Find where the given text appears and provide that cell's center as (x, y) coordinate. 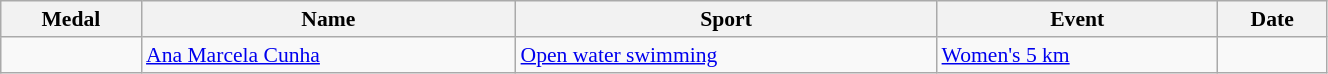
Medal (71, 19)
Event (1078, 19)
Name (328, 19)
Women's 5 km (1078, 55)
Open water swimming (726, 55)
Date (1272, 19)
Ana Marcela Cunha (328, 55)
Sport (726, 19)
